From the cell containing the given text, extract its center point as (X, Y) coordinate. 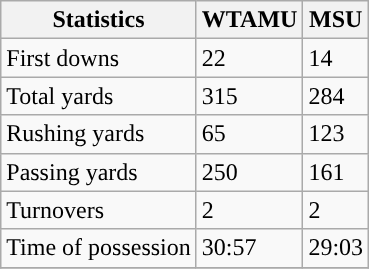
Statistics (99, 20)
123 (336, 134)
14 (336, 58)
Passing yards (99, 172)
30:57 (250, 248)
First downs (99, 58)
22 (250, 58)
284 (336, 96)
65 (250, 134)
250 (250, 172)
WTAMU (250, 20)
29:03 (336, 248)
Rushing yards (99, 134)
161 (336, 172)
Time of possession (99, 248)
Total yards (99, 96)
Turnovers (99, 210)
315 (250, 96)
MSU (336, 20)
